Detect which cell encompasses the target text, then output its (x, y) center coordinate. 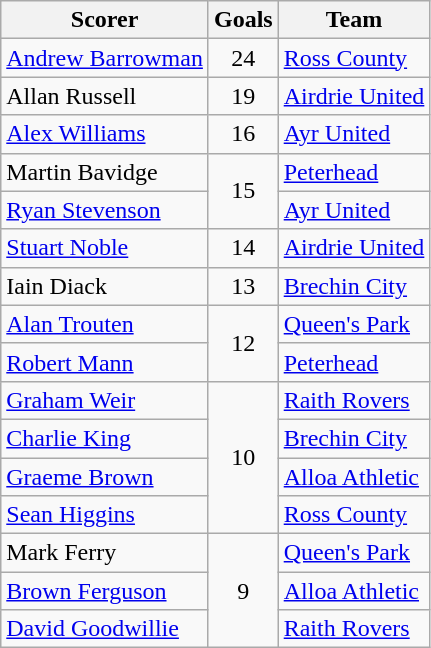
19 (243, 96)
Stuart Noble (105, 248)
Martin Bavidge (105, 172)
13 (243, 286)
12 (243, 343)
Graham Weir (105, 400)
Graeme Brown (105, 477)
Iain Diack (105, 286)
Alan Trouten (105, 324)
Alex Williams (105, 134)
Team (354, 20)
16 (243, 134)
15 (243, 191)
Andrew Barrowman (105, 58)
David Goodwillie (105, 629)
Scorer (105, 20)
Charlie King (105, 438)
Allan Russell (105, 96)
10 (243, 457)
Robert Mann (105, 362)
14 (243, 248)
Mark Ferry (105, 553)
Ryan Stevenson (105, 210)
Goals (243, 20)
Sean Higgins (105, 515)
9 (243, 591)
Brown Ferguson (105, 591)
24 (243, 58)
